Detect which cell encompasses the target text, then output its (X, Y) center coordinate. 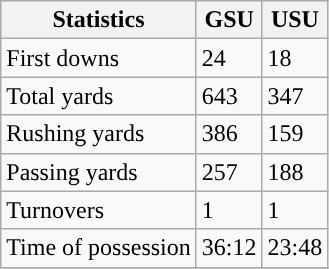
Statistics (99, 20)
24 (229, 58)
386 (229, 134)
643 (229, 96)
Passing yards (99, 172)
Turnovers (99, 210)
188 (295, 172)
23:48 (295, 248)
36:12 (229, 248)
GSU (229, 20)
347 (295, 96)
First downs (99, 58)
Time of possession (99, 248)
Total yards (99, 96)
257 (229, 172)
159 (295, 134)
Rushing yards (99, 134)
USU (295, 20)
18 (295, 58)
